Identify which cell holds the provided text, then report its (X, Y) central coordinate. 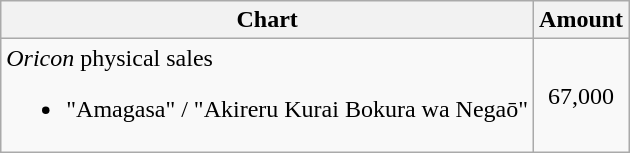
Oricon physical sales"Amagasa" / "Akireru Kurai Bokura wa Negaō" (268, 96)
67,000 (582, 96)
Chart (268, 20)
Amount (582, 20)
